Provide the [x, y] coordinate of the cell's center where the given text is located.  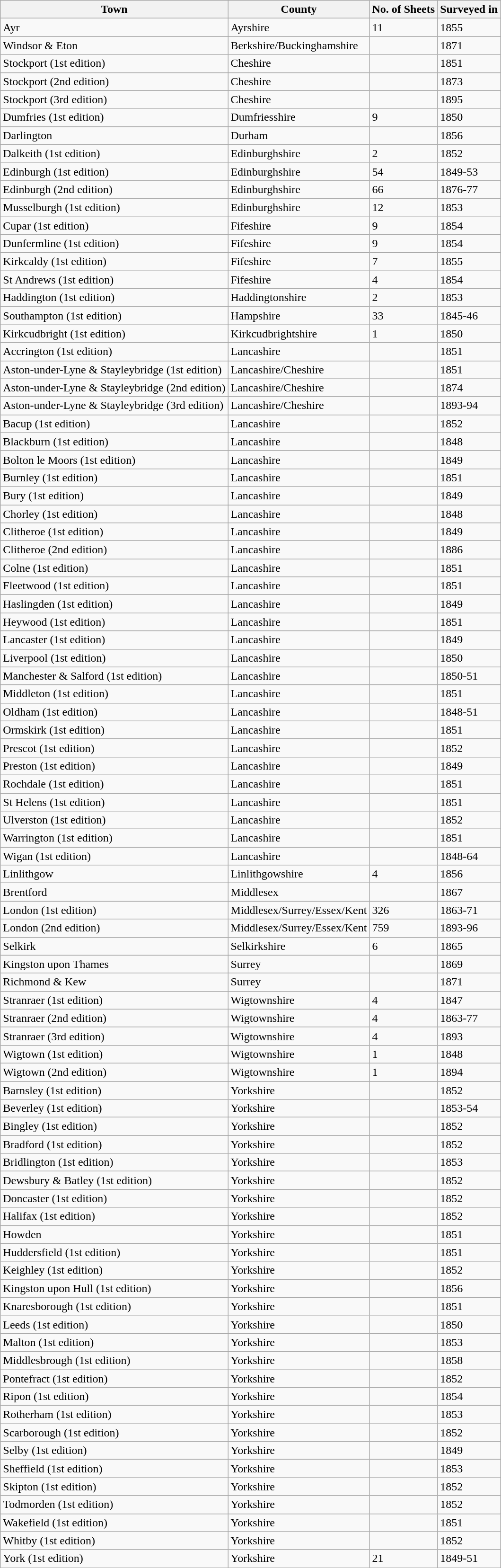
326 [404, 910]
12 [404, 207]
Stranraer (1st edition) [114, 1000]
Haslingden (1st edition) [114, 604]
No. of Sheets [404, 9]
759 [404, 928]
Kingston upon Hull (1st edition) [114, 1288]
Preston (1st edition) [114, 766]
Bolton le Moors (1st edition) [114, 460]
1848-51 [469, 712]
1858 [469, 1360]
1849-51 [469, 1559]
London (2nd edition) [114, 928]
21 [404, 1559]
Bradford (1st edition) [114, 1144]
Keighley (1st edition) [114, 1270]
Kirkcudbright (1st edition) [114, 334]
Middleton (1st edition) [114, 694]
7 [404, 262]
Huddersfield (1st edition) [114, 1252]
1893-96 [469, 928]
Middlesex [299, 892]
Skipton (1st edition) [114, 1487]
11 [404, 27]
Selkirkshire [299, 946]
Dumfries (1st edition) [114, 117]
Town [114, 9]
Halifax (1st edition) [114, 1216]
1874 [469, 388]
1849-53 [469, 171]
Ulverston (1st edition) [114, 820]
Linlithgow [114, 874]
Linlithgowshire [299, 874]
1876-77 [469, 189]
Ripon (1st edition) [114, 1397]
Bingley (1st edition) [114, 1126]
1863-77 [469, 1018]
1893-94 [469, 406]
Clitheroe (1st edition) [114, 532]
Aston-under-Lyne & Stayleybridge (2nd edition) [114, 388]
1850-51 [469, 676]
Stockport (1st edition) [114, 63]
Dunfermline (1st edition) [114, 244]
Manchester & Salford (1st edition) [114, 676]
Todmorden (1st edition) [114, 1505]
St Andrews (1st edition) [114, 280]
Chorley (1st edition) [114, 514]
Surveyed in [469, 9]
Cupar (1st edition) [114, 226]
Heywood (1st edition) [114, 622]
33 [404, 316]
Rochdale (1st edition) [114, 784]
1873 [469, 81]
1867 [469, 892]
Fleetwood (1st edition) [114, 586]
Bacup (1st edition) [114, 424]
Rotherham (1st edition) [114, 1415]
Haddingtonshire [299, 298]
1863-71 [469, 910]
Stranraer (2nd edition) [114, 1018]
1865 [469, 946]
York (1st edition) [114, 1559]
Wigtown (1st edition) [114, 1054]
Kirkcudbrightshire [299, 334]
Leeds (1st edition) [114, 1324]
Beverley (1st edition) [114, 1108]
Clitheroe (2nd edition) [114, 550]
St Helens (1st edition) [114, 802]
Kirkcaldy (1st edition) [114, 262]
Aston-under-Lyne & Stayleybridge (3rd edition) [114, 406]
Colne (1st edition) [114, 568]
Ayrshire [299, 27]
Dewsbury & Batley (1st edition) [114, 1180]
Dalkeith (1st edition) [114, 153]
Knaresborough (1st edition) [114, 1306]
Edinburgh (1st edition) [114, 171]
Aston-under-Lyne & Stayleybridge (1st edition) [114, 370]
Whitby (1st edition) [114, 1541]
Liverpool (1st edition) [114, 658]
Hampshire [299, 316]
Sheffield (1st edition) [114, 1469]
County [299, 9]
Selkirk [114, 946]
Ormskirk (1st edition) [114, 730]
1847 [469, 1000]
London (1st edition) [114, 910]
Ayr [114, 27]
Lancaster (1st edition) [114, 640]
Durham [299, 135]
Prescot (1st edition) [114, 748]
Darlington [114, 135]
Musselburgh (1st edition) [114, 207]
Warrington (1st edition) [114, 838]
Wakefield (1st edition) [114, 1523]
Wigtown (2nd edition) [114, 1072]
Kingston upon Thames [114, 964]
Blackburn (1st edition) [114, 442]
Wigan (1st edition) [114, 856]
Brentford [114, 892]
6 [404, 946]
Bury (1st edition) [114, 496]
Stockport (2nd edition) [114, 81]
1894 [469, 1072]
Malton (1st edition) [114, 1342]
1895 [469, 99]
Stockport (3rd edition) [114, 99]
Burnley (1st edition) [114, 478]
54 [404, 171]
1869 [469, 964]
Haddington (1st edition) [114, 298]
Windsor & Eton [114, 45]
1853-54 [469, 1108]
Stranraer (3rd edition) [114, 1036]
66 [404, 189]
Howden [114, 1234]
Doncaster (1st edition) [114, 1198]
Dumfriesshire [299, 117]
Edinburgh (2nd edition) [114, 189]
Selby (1st edition) [114, 1451]
Oldham (1st edition) [114, 712]
Middlesbrough (1st edition) [114, 1360]
Scarborough (1st edition) [114, 1433]
1893 [469, 1036]
Bridlington (1st edition) [114, 1162]
Pontefract (1st edition) [114, 1379]
1848-64 [469, 856]
1845-46 [469, 316]
Richmond & Kew [114, 982]
Southampton (1st edition) [114, 316]
Berkshire/Buckinghamshire [299, 45]
Barnsley (1st edition) [114, 1090]
Accrington (1st edition) [114, 352]
1886 [469, 550]
